Output the (x, y) coordinate of the center of the cell containing the given text.  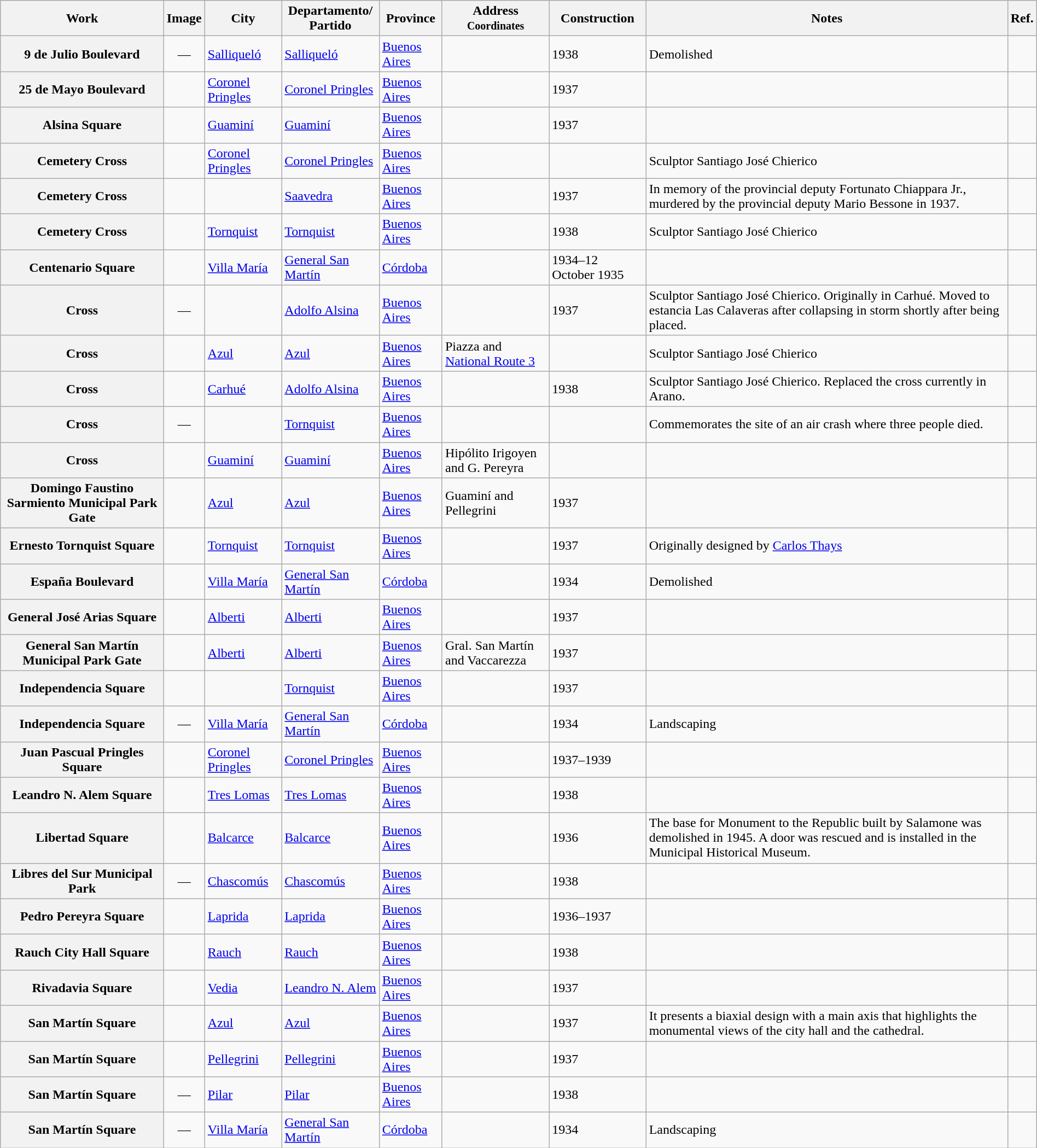
It presents a biaxial design with a main axis that highlights the monumental views of the city hall and the cathedral. (827, 1023)
Rivadavia Square (82, 988)
Pedro Pereyra Square (82, 917)
In memory of the provincial deputy Fortunato Chiappara Jr., murdered by the provincial deputy Mario Bessone in 1937. (827, 196)
25 de Mayo Boulevard (82, 90)
Image (184, 19)
Ernesto Tornquist Square (82, 546)
9 de Julio Boulevard (82, 54)
City (243, 19)
Gral. San Martín and Vaccarezza (496, 653)
Rauch City Hall Square (82, 952)
Notes (827, 19)
Province (410, 19)
Ref. (1022, 19)
Guaminí and Pellegrini (496, 503)
España Boulevard (82, 582)
Domingo Faustino Sarmiento Municipal Park Gate (82, 503)
AddressCoordinates (496, 19)
Sculptor Santiago José Chierico. Replaced the cross currently in Arano. (827, 388)
Libertad Square (82, 838)
Work (82, 19)
Centenario Square (82, 267)
1934–12 October 1935 (597, 267)
Piazza and National Route 3 (496, 353)
Juan Pascual Pringles Square (82, 759)
1936 (597, 838)
General San Martín Municipal Park Gate (82, 653)
Commemorates the site of an air crash where three people died. (827, 424)
Alsina Square (82, 125)
Saavedra (330, 196)
1937–1939 (597, 759)
Originally designed by Carlos Thays (827, 546)
Leandro N. Alem Square (82, 795)
Vedia (243, 988)
Carhué (243, 388)
Hipólito Irigoyen and G. Pereyra (496, 459)
Construction (597, 19)
Departamento/Partido (330, 19)
1936–1937 (597, 917)
Sculptor Santiago José Chierico. Originally in Carhué. Moved to estancia Las Calaveras after collapsing in storm shortly after being placed. (827, 310)
Leandro N. Alem (330, 988)
Libres del Sur Municipal Park (82, 881)
General José Arias Square (82, 617)
